Find where the given text appears and provide that cell's center as (x, y) coordinate. 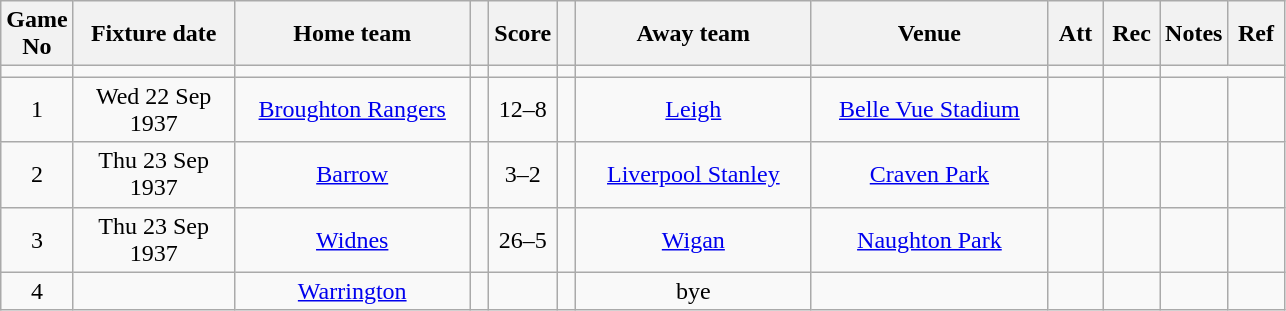
Att (1075, 34)
Leigh (693, 110)
bye (693, 291)
Wed 22 Sep 1937 (154, 110)
Barrow (352, 174)
Game No (37, 34)
26–5 (523, 240)
4 (37, 291)
2 (37, 174)
Broughton Rangers (352, 110)
Liverpool Stanley (693, 174)
Wigan (693, 240)
Venue (929, 34)
Warrington (352, 291)
3 (37, 240)
Home team (352, 34)
Widnes (352, 240)
1 (37, 110)
Craven Park (929, 174)
Notes (1194, 34)
Rec (1132, 34)
Ref (1256, 34)
Fixture date (154, 34)
Away team (693, 34)
3–2 (523, 174)
Score (523, 34)
Belle Vue Stadium (929, 110)
12–8 (523, 110)
Naughton Park (929, 240)
